Determine the [X, Y] coordinate at the center of the cell enclosing the given text.  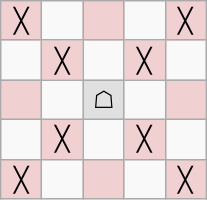
☖ [104, 100]
